Locate the cell with the specified text and output its [X, Y] center coordinate. 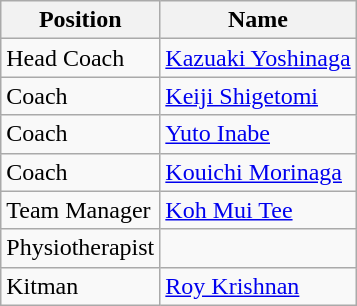
Team Manager [80, 210]
Keiji Shigetomi [258, 96]
Roy Krishnan [258, 286]
Kazuaki Yoshinaga [258, 58]
Physiotherapist [80, 248]
Kouichi Morinaga [258, 172]
Head Coach [80, 58]
Position [80, 20]
Koh Mui Tee [258, 210]
Kitman [80, 286]
Name [258, 20]
Yuto Inabe [258, 134]
